Output the [X, Y] coordinate of the center of the cell containing the given text.  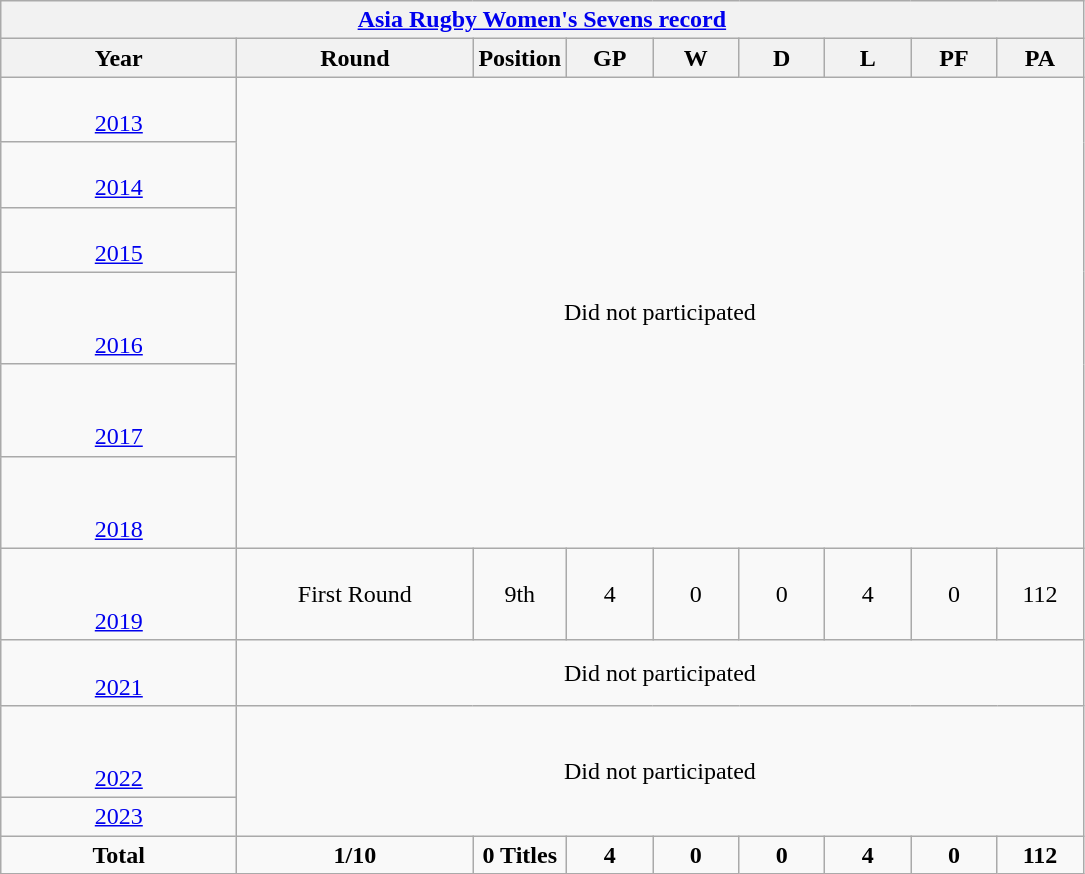
Round [355, 58]
L [868, 58]
0 Titles [520, 855]
2023 [119, 816]
W [696, 58]
9th [520, 594]
2022 [119, 751]
Asia Rugby Women's Sevens record [542, 20]
2014 [119, 174]
2019 [119, 594]
First Round [355, 594]
1/10 [355, 855]
2015 [119, 240]
D [782, 58]
2016 [119, 318]
2018 [119, 502]
PA [1040, 58]
PF [954, 58]
2021 [119, 672]
2013 [119, 110]
Total [119, 855]
GP [610, 58]
2017 [119, 410]
Position [520, 58]
Year [119, 58]
